Extract the (X, Y) coordinate from the center of the cell holding the provided text.  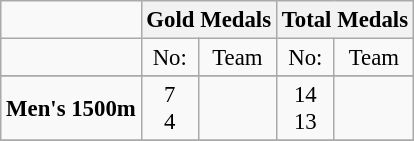
14 13 (305, 108)
Total Medals (344, 20)
Gold Medals (208, 20)
7 4 (170, 108)
Men's 1500m (71, 108)
